Output the (X, Y) coordinate of the center of the cell containing the given text.  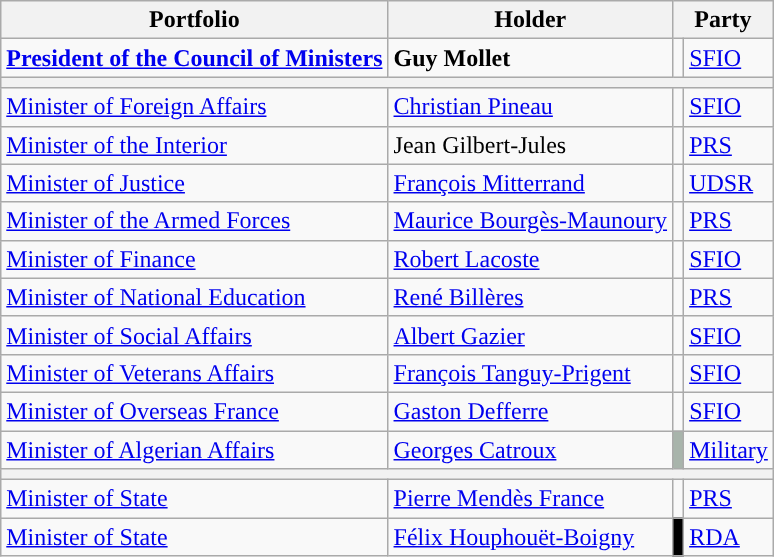
Minister of Justice (194, 183)
Georges Catroux (530, 449)
Minister of Algerian Affairs (194, 449)
Holder (530, 20)
Pierre Mendès France (530, 499)
Albert Gazier (530, 335)
Maurice Bourgès-Maunoury (530, 221)
Minister of Finance (194, 259)
Christian Pineau (530, 107)
René Billères (530, 297)
RDA (729, 537)
Portfolio (194, 20)
Minister of National Education (194, 297)
Félix Houphouët-Boigny (530, 537)
UDSR (729, 183)
Minister of Foreign Affairs (194, 107)
Minister of the Interior (194, 145)
President of the Council of Ministers (194, 58)
Military (729, 449)
Minister of Social Affairs (194, 335)
François Tanguy-Prigent (530, 373)
Robert Lacoste (530, 259)
Minister of Overseas France (194, 411)
Jean Gilbert-Jules (530, 145)
Gaston Defferre (530, 411)
Party (724, 20)
François Mitterrand (530, 183)
Minister of Veterans Affairs (194, 373)
Guy Mollet (530, 58)
Minister of the Armed Forces (194, 221)
